Capture the cell that displays the provided text and extract its [X, Y] central coordinate. 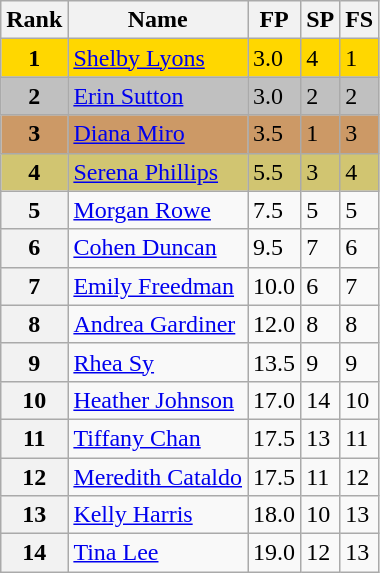
Emily Freedman [158, 286]
FP [274, 20]
Diana Miro [158, 134]
Tiffany Chan [158, 438]
Name [158, 20]
5.5 [274, 172]
Kelly Harris [158, 515]
Serena Phillips [158, 172]
Cohen Duncan [158, 248]
Rank [34, 20]
Heather Johnson [158, 400]
10.0 [274, 286]
Rhea Sy [158, 362]
9.5 [274, 248]
Meredith Cataldo [158, 477]
Shelby Lyons [158, 58]
17.0 [274, 400]
7.5 [274, 210]
19.0 [274, 553]
Erin Sutton [158, 96]
Andrea Gardiner [158, 324]
3.5 [274, 134]
13.5 [274, 362]
FS [360, 20]
12.0 [274, 324]
SP [320, 20]
Tina Lee [158, 553]
18.0 [274, 515]
Morgan Rowe [158, 210]
